Find where the given text appears and provide that cell's center as [x, y] coordinate. 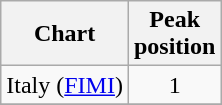
Italy (FIMI) [65, 85]
Peakposition [174, 34]
1 [174, 85]
Chart [65, 34]
